Determine the (x, y) coordinate at the center of the cell enclosing the given text.  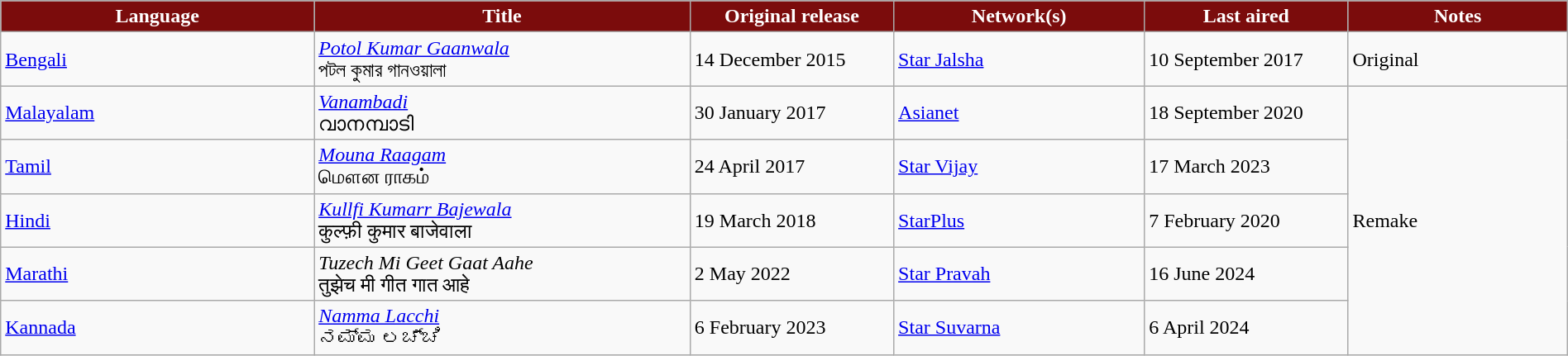
6 April 2024 (1246, 327)
Star Vijay (1019, 167)
Original (1457, 59)
Language (157, 17)
30 January 2017 (791, 112)
19 March 2018 (791, 220)
Mouna Raagam மௌன ராகம் (503, 167)
Kullfi Kumarr Bajewala कुल्फ़ी कुमार बाजेवाला (503, 220)
7 February 2020 (1246, 220)
24 April 2017 (791, 167)
Bengali (157, 59)
14 December 2015 (791, 59)
Original release (791, 17)
Tuzech Mi Geet Gaat Aahe तुझेच मी गीत गात आहे (503, 274)
Star Suvarna (1019, 327)
Star Jalsha (1019, 59)
Notes (1457, 17)
2 May 2022 (791, 274)
Tamil (157, 167)
Marathi (157, 274)
Remake (1457, 220)
Title (503, 17)
10 September 2017 (1246, 59)
Potol Kumar Gaanwala পটল কুমার গানওয়ালা (503, 59)
Star Pravah (1019, 274)
17 March 2023 (1246, 167)
Namma Lacchi ನಮ್ಮ ಲಚ್ಚಿ (503, 327)
18 September 2020 (1246, 112)
StarPlus (1019, 220)
16 June 2024 (1246, 274)
Asianet (1019, 112)
Kannada (157, 327)
6 February 2023 (791, 327)
Vanambadi വാനമ്പാടി (503, 112)
Network(s) (1019, 17)
Malayalam (157, 112)
Last aired (1246, 17)
Hindi (157, 220)
